Identify which cell holds the provided text, then report its [x, y] central coordinate. 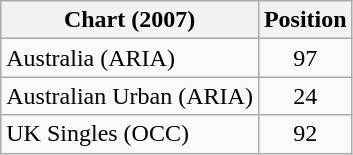
97 [305, 58]
Chart (2007) [130, 20]
24 [305, 96]
Australia (ARIA) [130, 58]
UK Singles (OCC) [130, 134]
92 [305, 134]
Australian Urban (ARIA) [130, 96]
Position [305, 20]
